Determine the [x, y] coordinate at the center of the cell enclosing the given text.  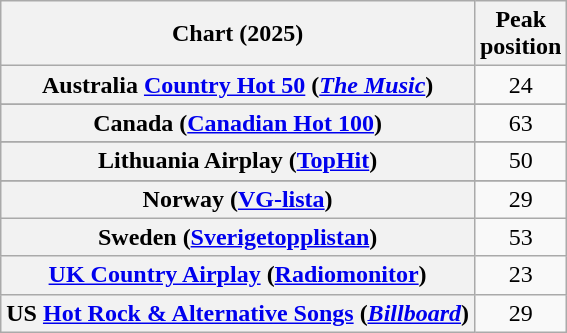
Australia Country Hot 50 (The Music) [238, 85]
Chart (2025) [238, 34]
Canada (Canadian Hot 100) [238, 123]
UK Country Airplay (Radiomonitor) [238, 275]
53 [520, 237]
23 [520, 275]
63 [520, 123]
Lithuania Airplay (TopHit) [238, 161]
Sweden (Sverigetopplistan) [238, 237]
24 [520, 85]
Norway (VG-lista) [238, 199]
Peakposition [520, 34]
US Hot Rock & Alternative Songs (Billboard) [238, 313]
50 [520, 161]
